Provide the [X, Y] coordinate of the cell's center where the given text is located.  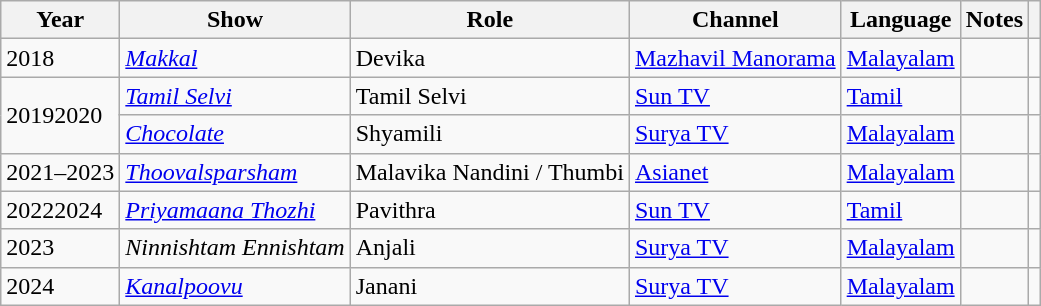
Kanalpoovu [235, 286]
Channel [735, 20]
Pavithra [490, 210]
Makkal [235, 58]
Devika [490, 58]
Chocolate [235, 134]
Asianet [735, 172]
Show [235, 20]
Shyamili [490, 134]
Ninnishtam Ennishtam [235, 248]
Notes [994, 20]
Year [60, 20]
2024 [60, 286]
2021–2023 [60, 172]
Janani [490, 286]
2018 [60, 58]
20222024 [60, 210]
Language [900, 20]
Priyamaana Thozhi [235, 210]
Role [490, 20]
Anjali [490, 248]
Thoovalsparsham [235, 172]
2023 [60, 248]
Mazhavil Manorama [735, 58]
Malavika Nandini / Thumbi [490, 172]
20192020 [60, 115]
